Output the (x, y) coordinate of the center of the cell containing the given text.  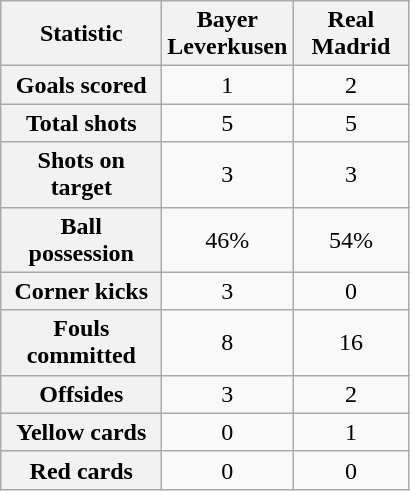
54% (351, 240)
8 (228, 342)
16 (351, 342)
Fouls committed (82, 342)
Bayer Leverkusen (228, 34)
Goals scored (82, 85)
46% (228, 240)
Statistic (82, 34)
Total shots (82, 123)
Red cards (82, 470)
Shots on target (82, 174)
Ball possession (82, 240)
Yellow cards (82, 432)
Real Madrid (351, 34)
Offsides (82, 394)
Corner kicks (82, 291)
